Extract the (x, y) coordinate from the center of the cell holding the provided text.  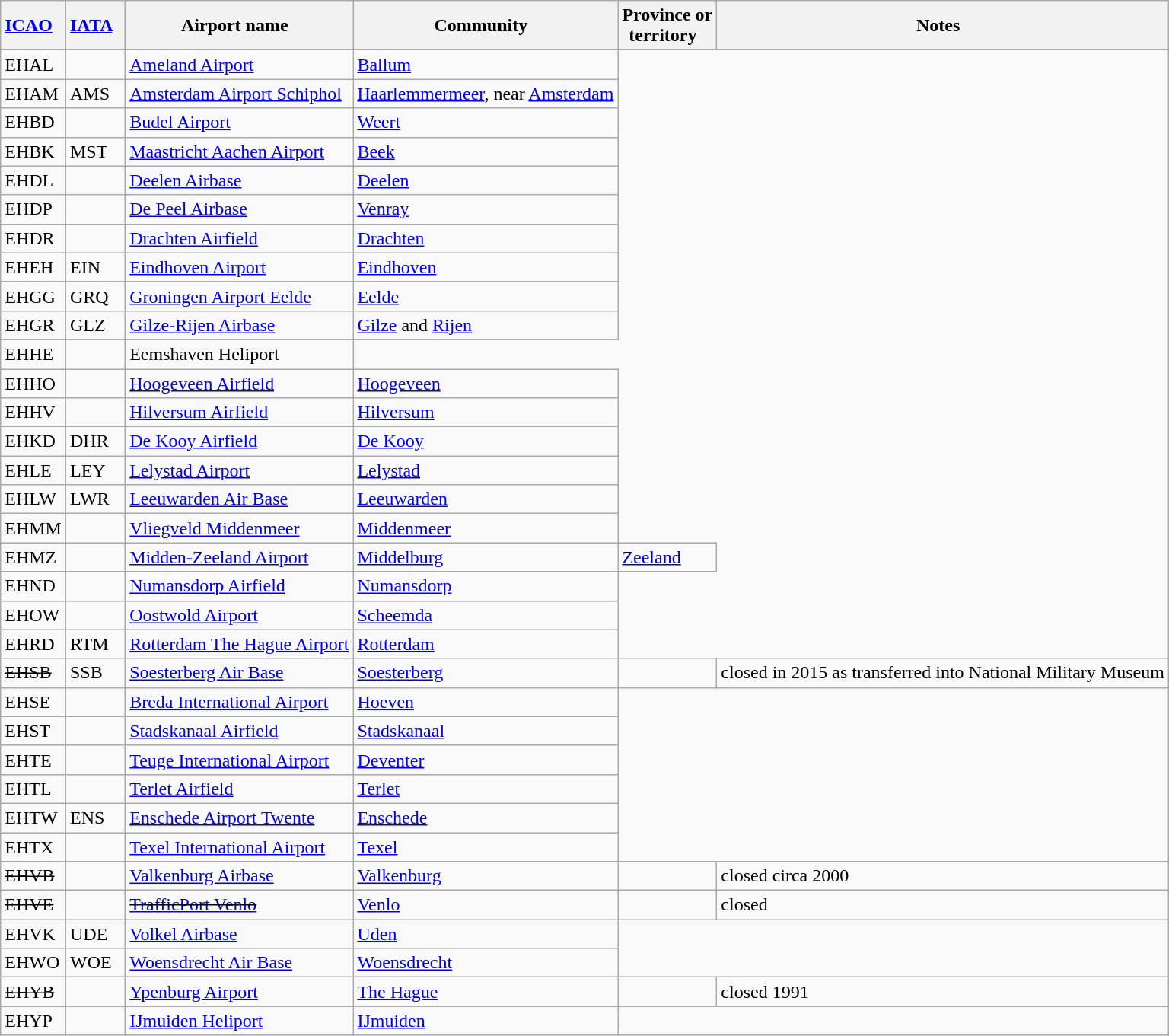
EHDR (33, 238)
RTM (95, 644)
Vliegveld Middenmeer (239, 528)
Ameland Airport (239, 65)
EHND (33, 586)
EHAL (33, 65)
Leeuwarden (486, 499)
EHBD (33, 123)
EHHE (33, 354)
EHTX (33, 847)
closed in 2015 as transferred into National Military Museum (943, 673)
Valkenburg (486, 876)
Zeeland (667, 557)
Uden (486, 934)
EHDL (33, 180)
ICAO (33, 26)
Woensdrecht (486, 963)
Drachten Airfield (239, 238)
Deventer (486, 760)
Numansdorp Airfield (239, 586)
De Peel Airbase (239, 209)
EIN (95, 267)
Venray (486, 209)
AMS (95, 94)
Rotterdam (486, 644)
EHMM (33, 528)
EHBK (33, 151)
EHTW (33, 818)
Hoogeveen (486, 383)
Numansdorp (486, 586)
Stadskanaal (486, 731)
SSB (95, 673)
Enschede Airport Twente (239, 818)
EHVK (33, 934)
EHST (33, 731)
LEY (95, 470)
EHHO (33, 383)
The Hague (486, 992)
EHYB (33, 992)
closed circa 2000 (943, 876)
UDE (95, 934)
WOE (95, 963)
EHTE (33, 760)
Terlet (486, 789)
DHR (95, 441)
Breda International Airport (239, 702)
MST (95, 151)
Notes (943, 26)
EHOW (33, 615)
Beek (486, 151)
IJmuiden (486, 1021)
Eelde (486, 296)
Gilze-Rijen Airbase (239, 325)
EHKD (33, 441)
EHEH (33, 267)
Haarlemmermeer, near Amsterdam (486, 94)
EHVB (33, 876)
Stadskanaal Airfield (239, 731)
Lelystad (486, 470)
Terlet Airfield (239, 789)
Middelburg (486, 557)
Woensdrecht Air Base (239, 963)
Gilze and Rijen (486, 325)
Oostwold Airport (239, 615)
EHVE (33, 905)
Lelystad Airport (239, 470)
Eindhoven Airport (239, 267)
Hilversum (486, 413)
EHGG (33, 296)
Maastricht Aachen Airport (239, 151)
Soesterberg Air Base (239, 673)
Deelen Airbase (239, 180)
Eindhoven (486, 267)
EHWO (33, 963)
ENS (95, 818)
EHMZ (33, 557)
Middenmeer (486, 528)
Texel International Airport (239, 847)
Budel Airport (239, 123)
IJmuiden Heliport (239, 1021)
IATA (95, 26)
De Kooy Airfield (239, 441)
Soesterberg (486, 673)
Enschede (486, 818)
Airport name (239, 26)
Drachten (486, 238)
EHYP (33, 1021)
LWR (95, 499)
Hoogeveen Airfield (239, 383)
Hoeven (486, 702)
Community (486, 26)
closed (943, 905)
Valkenburg Airbase (239, 876)
Ballum (486, 65)
Amsterdam Airport Schiphol (239, 94)
Scheemda (486, 615)
GLZ (95, 325)
closed 1991 (943, 992)
Province orterritory (667, 26)
De Kooy (486, 441)
Teuge International Airport (239, 760)
EHSE (33, 702)
Midden-Zeeland Airport (239, 557)
EHAM (33, 94)
TrafficPort Venlo (239, 905)
Hilversum Airfield (239, 413)
Texel (486, 847)
EHDP (33, 209)
EHLE (33, 470)
EHSB (33, 673)
GRQ (95, 296)
Weert (486, 123)
Venlo (486, 905)
EHHV (33, 413)
EHGR (33, 325)
Volkel Airbase (239, 934)
Rotterdam The Hague Airport (239, 644)
EHLW (33, 499)
Eemshaven Heliport (239, 354)
Groningen Airport Eelde (239, 296)
Leeuwarden Air Base (239, 499)
Deelen (486, 180)
EHRD (33, 644)
EHTL (33, 789)
Ypenburg Airport (239, 992)
